Capture the cell that displays the provided text and extract its (x, y) central coordinate. 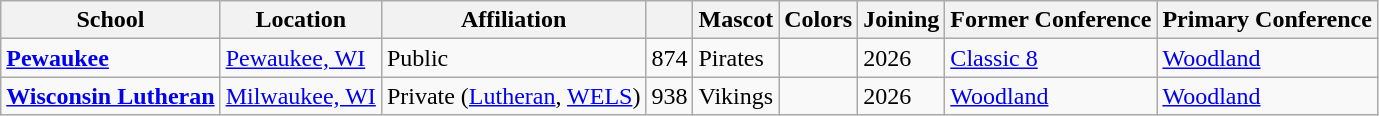
Joining (902, 20)
Primary Conference (1268, 20)
874 (670, 58)
Milwaukee, WI (300, 96)
Mascot (736, 20)
Public (514, 58)
Wisconsin Lutheran (110, 96)
Location (300, 20)
Affiliation (514, 20)
Pirates (736, 58)
School (110, 20)
Former Conference (1051, 20)
Pewaukee, WI (300, 58)
Colors (818, 20)
938 (670, 96)
Pewaukee (110, 58)
Classic 8 (1051, 58)
Private (Lutheran, WELS) (514, 96)
Vikings (736, 96)
